Output the (X, Y) coordinate of the center of the cell containing the given text.  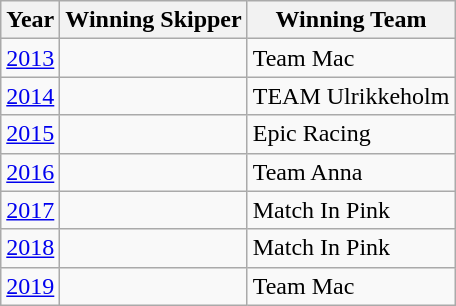
2019 (30, 286)
2015 (30, 134)
2014 (30, 96)
Team Anna (351, 172)
Winning Team (351, 20)
2016 (30, 172)
2017 (30, 210)
TEAM Ulrikkeholm (351, 96)
Year (30, 20)
2013 (30, 58)
Epic Racing (351, 134)
Winning Skipper (154, 20)
2018 (30, 248)
